Identify which cell holds the provided text, then report its (X, Y) central coordinate. 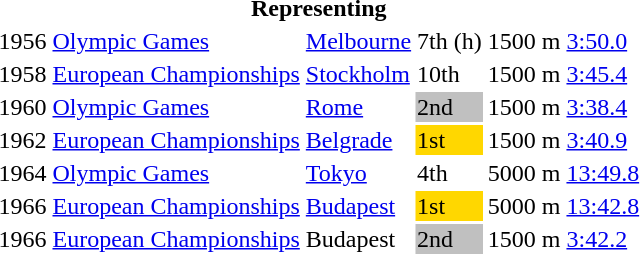
Tokyo (358, 173)
4th (450, 173)
7th (h) (450, 41)
Belgrade (358, 140)
10th (450, 74)
Melbourne (358, 41)
Rome (358, 107)
Stockholm (358, 74)
